Determine the [x, y] coordinate at the center of the cell enclosing the given text.  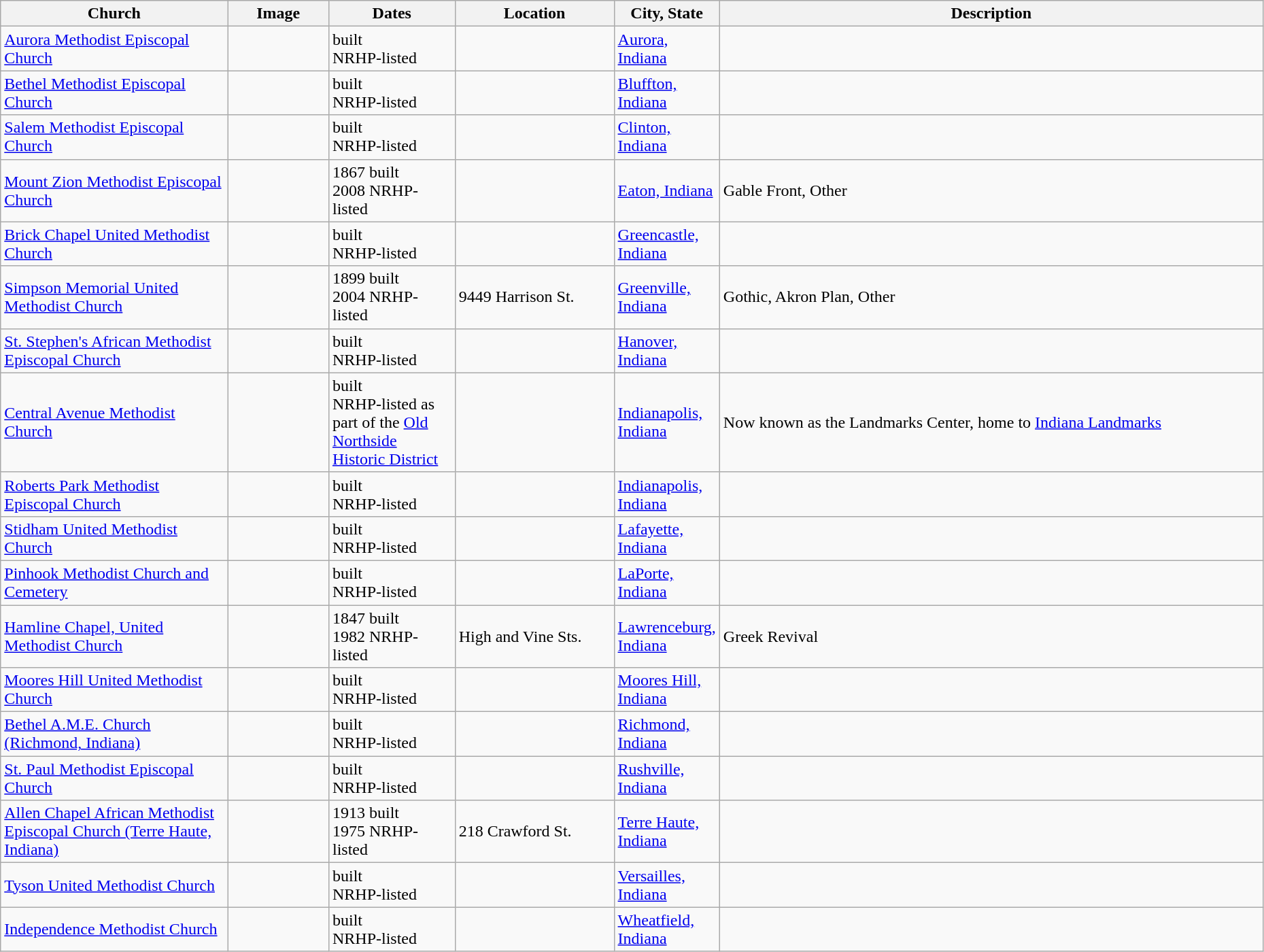
Description [991, 14]
Moores Hill United Methodist Church [114, 690]
Now known as the Landmarks Center, home to Indiana Landmarks [991, 422]
Salem Methodist Episcopal Church [114, 137]
Rushville, Indiana [666, 778]
Hamline Chapel, United Methodist Church [114, 636]
Image [279, 14]
Roberts Park Methodist Episcopal Church [114, 494]
Mount Zion Methodist Episcopal Church [114, 190]
Terre Haute, Indiana [666, 832]
Dates [392, 14]
Church [114, 14]
9449 Harrison St. [534, 297]
Allen Chapel African Methodist Episcopal Church (Terre Haute, Indiana) [114, 832]
LaPorte, Indiana [666, 582]
Versailles, Indiana [666, 885]
Tyson United Methodist Church [114, 885]
Stidham United Methodist Church [114, 539]
Location [534, 14]
Pinhook Methodist Church and Cemetery [114, 582]
Wheatfield, Indiana [666, 929]
Eaton, Indiana [666, 190]
Central Avenue Methodist Church [114, 422]
Bethel Methodist Episcopal Church [114, 92]
Moores Hill, Indiana [666, 690]
Lawrenceburg, Indiana [666, 636]
1847 built1982 NRHP-listed [392, 636]
Gothic, Akron Plan, Other [991, 297]
built NRHP-listed as part of the Old Northside Historic District [392, 422]
Greencastle, Indiana [666, 243]
Clinton, Indiana [666, 137]
Richmond, Indiana [666, 734]
1899 built2004 NRHP-listed [392, 297]
1867 built2008 NRHP-listed [392, 190]
Simpson Memorial United Methodist Church [114, 297]
Lafayette, Indiana [666, 539]
Bethel A.M.E. Church (Richmond, Indiana) [114, 734]
Bluffton, Indiana [666, 92]
City, State [666, 14]
Aurora, Indiana [666, 49]
Greenville, Indiana [666, 297]
High and Vine Sts. [534, 636]
Brick Chapel United Methodist Church [114, 243]
218 Crawford St. [534, 832]
1913 built1975 NRHP-listed [392, 832]
Independence Methodist Church [114, 929]
St. Stephen's African Methodist Episcopal Church [114, 351]
Hanover, Indiana [666, 351]
St. Paul Methodist Episcopal Church [114, 778]
Aurora Methodist Episcopal Church [114, 49]
Gable Front, Other [991, 190]
Greek Revival [991, 636]
